Return [X, Y] of the center of cell containing provided text 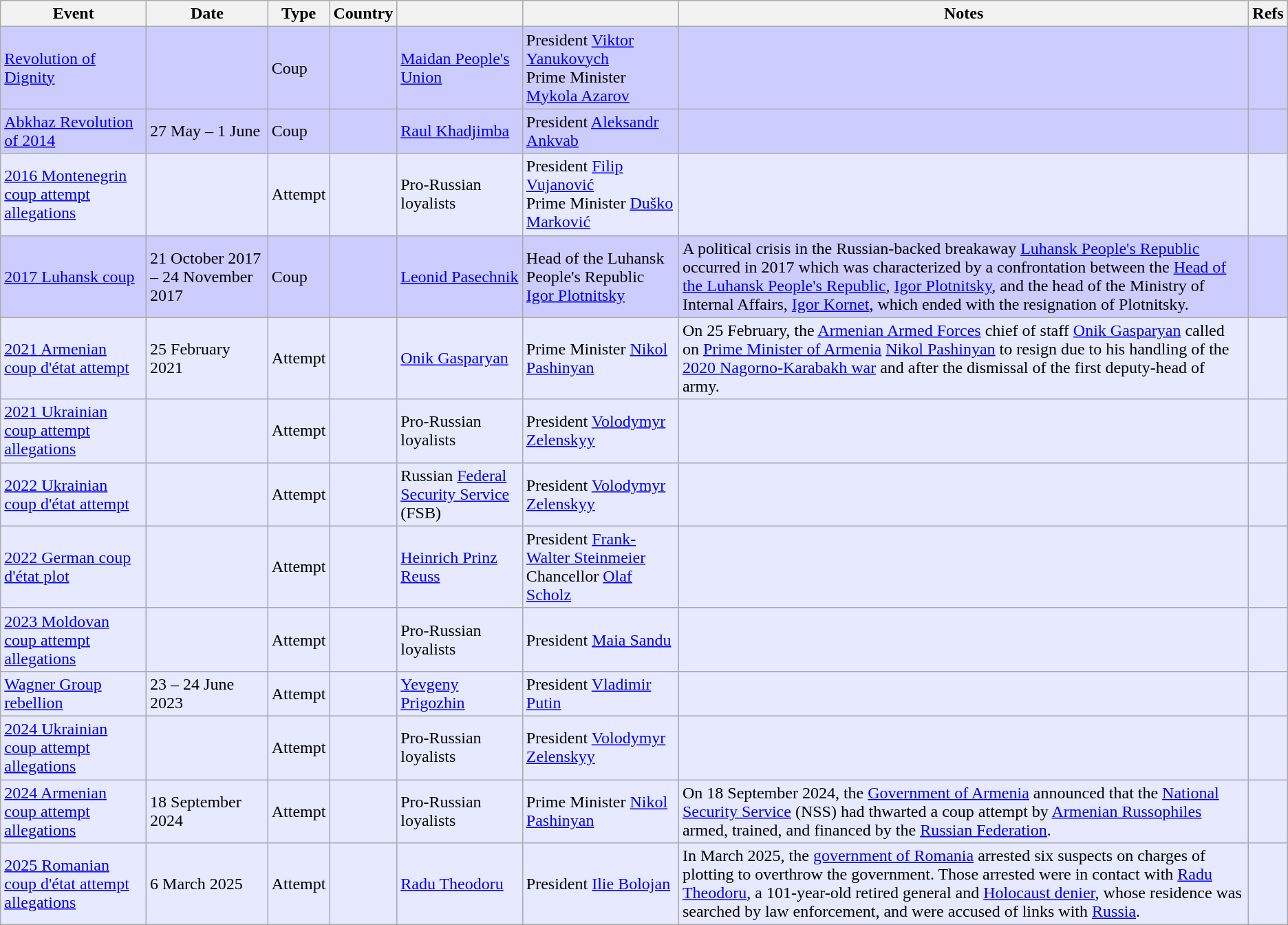
2024 Armenian coup attempt allegations [74, 811]
President Viktor YanukovychPrime Minister Mykola Azarov [600, 67]
President Frank-Walter Steinmeier Chancellor Olaf Scholz [600, 567]
21 October 2017 – 24 November 2017 [208, 277]
Onik Gasparyan [460, 358]
2022 German coup d'état plot [74, 567]
2025 Romanian coup d'état attempt allegations [74, 884]
2021 Armenian coup d'état attempt [74, 358]
Leonid Pasechnik [460, 277]
2017 Luhansk coup [74, 277]
Type [299, 14]
Date [208, 14]
2023 Moldovan coup attempt allegations [74, 639]
President Vladimir Putin [600, 694]
President Filip VujanovićPrime Minister Duško Marković [600, 194]
18 September 2024 [208, 811]
Revolution of Dignity [74, 67]
Yevgeny Prigozhin [460, 694]
6 March 2025 [208, 884]
President Aleksandr Ankvab [600, 131]
2024 Ukrainian coup attempt allegations [74, 747]
Country [363, 14]
Abkhaz Revolution of 2014 [74, 131]
Wagner Group rebellion [74, 694]
25 February 2021 [208, 358]
Radu Theodoru [460, 884]
2016 Montenegrin coup attempt allegations [74, 194]
23 – 24 June 2023 [208, 694]
President Maia Sandu [600, 639]
Notes [963, 14]
2022 Ukrainian coup d'état attempt [74, 494]
President Ilie Bolojan [600, 884]
Refs [1268, 14]
27 May – 1 June [208, 131]
2021 Ukrainian coup attempt allegations [74, 431]
Head of the Luhansk People's Republic Igor Plotnitsky [600, 277]
Maidan People's Union [460, 67]
Raul Khadjimba [460, 131]
Russian Federal Security Service (FSB) [460, 494]
Event [74, 14]
Heinrich Prinz Reuss [460, 567]
